Return the (x, y) coordinate for the center point of the cell that contains the specified text.  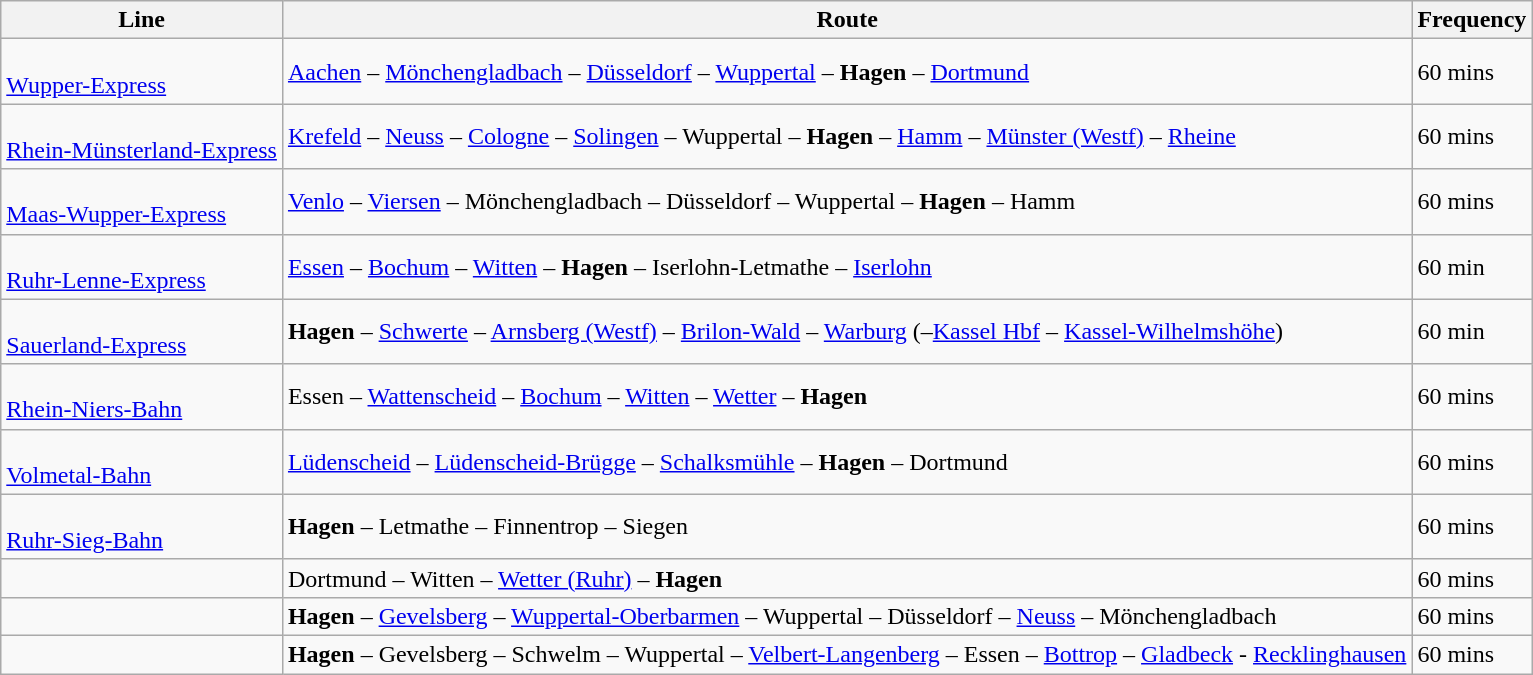
Dortmund – Witten – Wetter (Ruhr) – Hagen (846, 578)
Wupper-Express (142, 72)
Maas-Wupper-Express (142, 202)
Aachen – Mönchengladbach – Düsseldorf – Wuppertal – Hagen – Dortmund (846, 72)
Krefeld – Neuss – Cologne – Solingen – Wuppertal – Hagen – Hamm – Münster (Westf) – Rheine (846, 136)
Hagen – Letmathe – Finnentrop – Siegen (846, 526)
Venlo – Viersen – Mönchengladbach – Düsseldorf – Wuppertal – Hagen – Hamm (846, 202)
Ruhr-Lenne-Express (142, 266)
Essen – Bochum – Witten – Hagen – Iserlohn-Letmathe – Iserlohn (846, 266)
Rhein-Niers-Bahn (142, 396)
Sauerland-Express (142, 332)
Hagen – Schwerte – Arnsberg (Westf) – Brilon-Wald – Warburg (–Kassel Hbf – Kassel-Wilhelmshöhe) (846, 332)
Hagen – Gevelsberg – Schwelm – Wuppertal – Velbert-Langenberg – Essen – Bottrop – Gladbeck - Recklinghausen (846, 654)
Frequency (1472, 20)
Essen – Wattenscheid – Bochum – Witten – Wetter – Hagen (846, 396)
Route (846, 20)
Line (142, 20)
Ruhr-Sieg-Bahn (142, 526)
Hagen – Gevelsberg – Wuppertal-Oberbarmen – Wuppertal – Düsseldorf – Neuss – Mönchengladbach (846, 616)
Rhein-Münsterland-Express (142, 136)
Lüdenscheid – Lüdenscheid-Brügge – Schalksmühle – Hagen – Dortmund (846, 462)
Volmetal-Bahn (142, 462)
